Provide the [X, Y] coordinate of the cell's center where the given text is located.  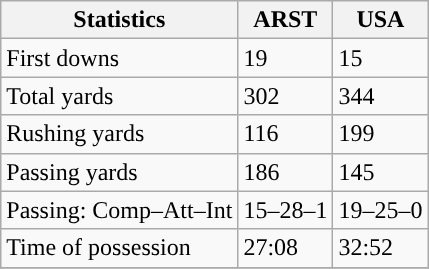
116 [286, 134]
19 [286, 58]
186 [286, 172]
Statistics [120, 20]
344 [380, 96]
Total yards [120, 96]
First downs [120, 58]
Rushing yards [120, 134]
27:08 [286, 248]
USA [380, 20]
199 [380, 134]
15–28–1 [286, 210]
15 [380, 58]
32:52 [380, 248]
Time of possession [120, 248]
302 [286, 96]
Passing: Comp–Att–Int [120, 210]
ARST [286, 20]
145 [380, 172]
19–25–0 [380, 210]
Passing yards [120, 172]
